Return the [x, y] coordinate for the center point of the cell that contains the specified text.  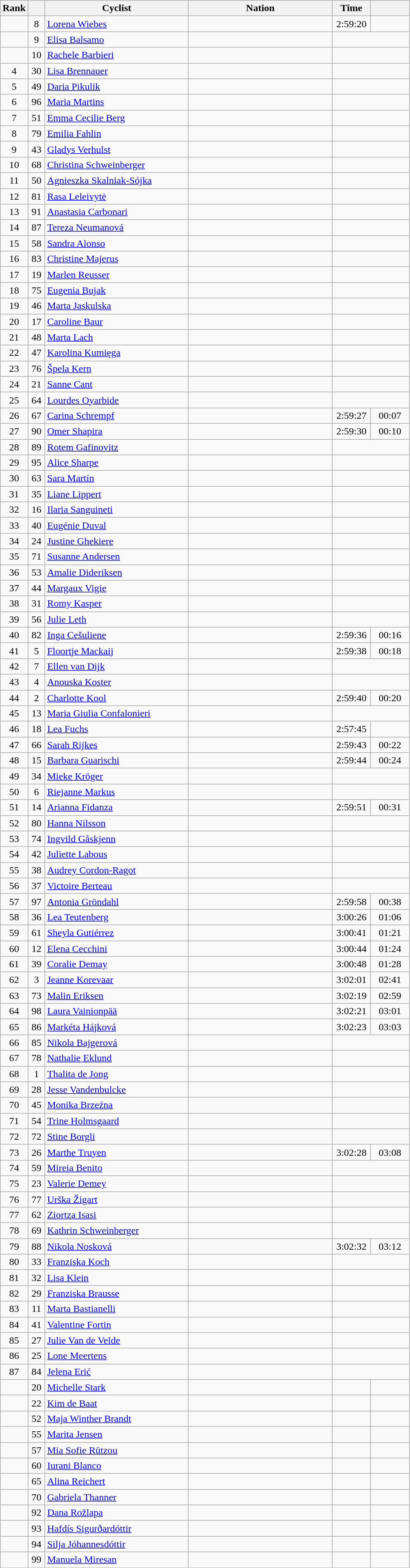
Mireia Benito [117, 1168]
01:21 [390, 933]
Michelle Stark [117, 1387]
Victoire Berteau [117, 886]
Sanne Cant [117, 384]
Audrey Cordon-Ragot [117, 870]
02:59 [390, 996]
92 [36, 1513]
Elena Cecchini [117, 948]
Liane Lippert [117, 494]
Juliette Labous [117, 854]
3:02:28 [351, 1152]
3:00:41 [351, 933]
99 [36, 1560]
Marta Jaskulska [117, 306]
Coralie Demay [117, 964]
Alice Sharpe [117, 463]
89 [36, 447]
Markéta Hájková [117, 1027]
Urška Žigart [117, 1199]
Rotem Gafinovitz [117, 447]
Nikola Nosková [117, 1246]
Trine Holmsgaard [117, 1121]
Špela Kern [117, 369]
Ellen van Dijk [117, 666]
02:41 [390, 980]
2 [36, 698]
Justine Ghekiere [117, 541]
03:01 [390, 1011]
01:06 [390, 917]
Amalie Dideriksen [117, 572]
3 [36, 980]
Iurani Blanco [117, 1466]
Manuela Miresan [117, 1560]
00:38 [390, 901]
Cyclist [117, 8]
96 [36, 102]
Nation [260, 8]
88 [36, 1246]
00:07 [390, 415]
Thalita de Jong [117, 1074]
01:24 [390, 948]
Julie Van de Velde [117, 1340]
Romy Kasper [117, 604]
Omer Shapira [117, 431]
97 [36, 901]
Agnieszka Skalniak-Sójka [117, 180]
Emma Cecilie Berg [117, 118]
94 [36, 1544]
Antonia Gröndahl [117, 901]
Marthe Truyen [117, 1152]
Maja Winther Brandt [117, 1419]
2:57:45 [351, 729]
3:00:26 [351, 917]
2:59:36 [351, 635]
Lea Fuchs [117, 729]
Charlotte Kool [117, 698]
Nathalie Eklund [117, 1058]
Lisa Brennauer [117, 71]
3:02:32 [351, 1246]
2:59:44 [351, 761]
Ingvild Gåskjenn [117, 839]
Christina Schweinberger [117, 165]
00:10 [390, 431]
Eugenia Bujak [117, 290]
1 [36, 1074]
91 [36, 212]
Marta Lach [117, 337]
Alina Reichert [117, 1482]
Eugénie Duval [117, 525]
Lorena Wiebes [117, 24]
Anastasia Carbonari [117, 212]
Lone Meertens [117, 1356]
Rank [14, 8]
Inga Cešuliene [117, 635]
Christine Majerus [117, 259]
Lisa Klein [117, 1278]
03:08 [390, 1152]
2:59:43 [351, 745]
Jesse Vandenbulcke [117, 1090]
Time [351, 8]
Valentine Fortin [117, 1325]
03:12 [390, 1246]
Barbara Guarischi [117, 761]
Tereza Neumanová [117, 228]
Nikola Bajgerová [117, 1043]
2:59:20 [351, 24]
Kathrin Schweinberger [117, 1231]
Laura Vainionpää [117, 1011]
Jeanne Korevaar [117, 980]
Monika Brzeźna [117, 1105]
2:59:27 [351, 415]
Gladys Verhulst [117, 149]
95 [36, 463]
Jelena Erić [117, 1372]
3:00:44 [351, 948]
Riejanne Markus [117, 792]
00:18 [390, 651]
Hafdís Sigurðardóttir [117, 1528]
Daria Pikulik [117, 86]
2:59:51 [351, 807]
Mia Sofie Rützou [117, 1450]
Marita Jensen [117, 1434]
Dana Rožlapa [117, 1513]
Lourdes Oyarbide [117, 400]
98 [36, 1011]
Franziska Koch [117, 1262]
90 [36, 431]
00:20 [390, 698]
Floortje Mackaij [117, 651]
Arianna Fidanza [117, 807]
3:02:19 [351, 996]
Hanna Nilsson [117, 823]
Franziska Brausse [117, 1293]
3:02:23 [351, 1027]
Silja Jóhannesdóttir [117, 1544]
Rachele Barbieri [117, 55]
00:31 [390, 807]
Karolina Kumięga [117, 353]
Anouska Koster [117, 682]
Marta Bastianelli [117, 1309]
3:02:01 [351, 980]
Ziortza Isasi [117, 1215]
Sheyla Gutiérrez [117, 933]
Elisa Balsamo [117, 40]
03:03 [390, 1027]
Maria Martins [117, 102]
00:22 [390, 745]
2:59:58 [351, 901]
93 [36, 1528]
Gabriela Thanner [117, 1497]
Carina Schrempf [117, 415]
Julie Leth [117, 619]
Sara Martín [117, 478]
Emilia Fahlin [117, 133]
Caroline Baur [117, 322]
Mieke Kröger [117, 776]
Stine Borgli [117, 1136]
Rasa Leleivytė [117, 196]
Malin Eriksen [117, 996]
Valerie Demey [117, 1183]
2:59:40 [351, 698]
Marlen Reusser [117, 275]
2:59:38 [351, 651]
Lea Teutenberg [117, 917]
00:24 [390, 761]
Susanne Andersen [117, 557]
Maria Giulia Confalonieri [117, 714]
3:00:48 [351, 964]
Sarah Rijkes [117, 745]
Sandra Alonso [117, 243]
01:28 [390, 964]
2:59:30 [351, 431]
Ilaria Sanguineti [117, 510]
Kim de Baat [117, 1403]
Margaux Vigie [117, 588]
3:02:21 [351, 1011]
00:16 [390, 635]
